Return the (x, y) coordinate for the center point of the cell that contains the specified text.  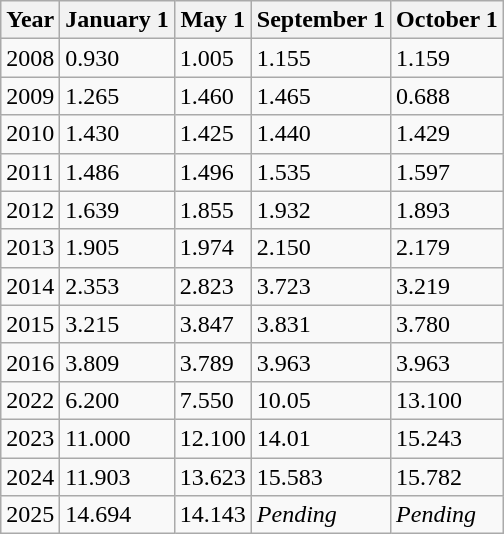
2016 (30, 362)
1.496 (212, 172)
14.694 (117, 515)
14.143 (212, 515)
13.100 (448, 400)
3.809 (117, 362)
12.100 (212, 438)
2024 (30, 477)
2010 (30, 134)
May 1 (212, 20)
1.460 (212, 96)
15.583 (320, 477)
1.465 (320, 96)
1.440 (320, 134)
1.905 (117, 248)
2.353 (117, 286)
1.855 (212, 210)
1.974 (212, 248)
1.005 (212, 58)
11.000 (117, 438)
2023 (30, 438)
1.155 (320, 58)
1.159 (448, 58)
3.847 (212, 324)
0.930 (117, 58)
1.932 (320, 210)
1.430 (117, 134)
3.215 (117, 324)
2008 (30, 58)
0.688 (448, 96)
1.535 (320, 172)
1.486 (117, 172)
1.265 (117, 96)
2014 (30, 286)
2.179 (448, 248)
1.425 (212, 134)
1.597 (448, 172)
6.200 (117, 400)
10.05 (320, 400)
3.780 (448, 324)
15.243 (448, 438)
Year (30, 20)
2.823 (212, 286)
1.639 (117, 210)
2013 (30, 248)
1.893 (448, 210)
11.903 (117, 477)
3.789 (212, 362)
15.782 (448, 477)
October 1 (448, 20)
January 1 (117, 20)
3.723 (320, 286)
1.429 (448, 134)
September 1 (320, 20)
7.550 (212, 400)
13.623 (212, 477)
2015 (30, 324)
14.01 (320, 438)
3.831 (320, 324)
2022 (30, 400)
3.219 (448, 286)
2025 (30, 515)
2012 (30, 210)
2.150 (320, 248)
2011 (30, 172)
2009 (30, 96)
